Extract the (X, Y) coordinate from the center of the cell holding the provided text.  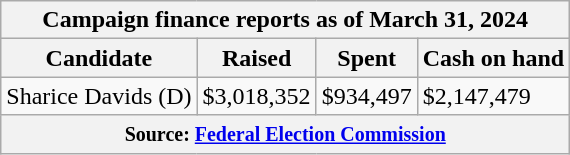
Spent (366, 58)
$934,497 (366, 96)
Cash on hand (493, 58)
Raised (256, 58)
$3,018,352 (256, 96)
$2,147,479 (493, 96)
Sharice Davids (D) (99, 96)
Candidate (99, 58)
Source: Federal Election Commission (286, 134)
Campaign finance reports as of March 31, 2024 (286, 20)
